Identify which cell holds the provided text, then report its (x, y) central coordinate. 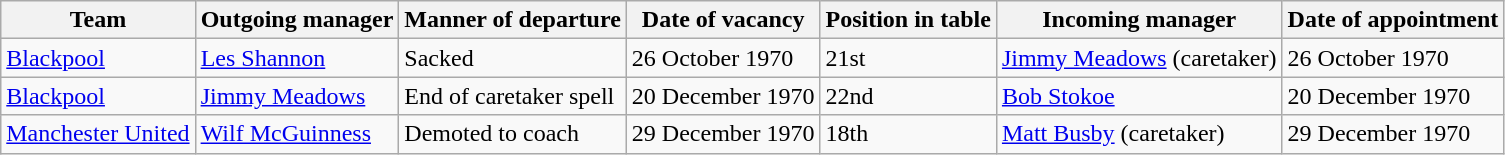
Date of appointment (1393, 20)
Incoming manager (1139, 20)
Jimmy Meadows (caretaker) (1139, 58)
Outgoing manager (297, 20)
End of caretaker spell (512, 96)
Matt Busby (caretaker) (1139, 134)
Wilf McGuinness (297, 134)
Les Shannon (297, 58)
Position in table (908, 20)
21st (908, 58)
Manner of departure (512, 20)
Team (98, 20)
Jimmy Meadows (297, 96)
Date of vacancy (723, 20)
Manchester United (98, 134)
Bob Stokoe (1139, 96)
18th (908, 134)
Demoted to coach (512, 134)
22nd (908, 96)
Sacked (512, 58)
